Find where the given text appears and provide that cell's center as (x, y) coordinate. 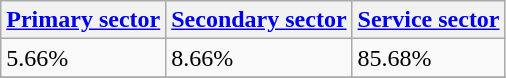
8.66% (259, 58)
5.66% (84, 58)
Service sector (428, 20)
Secondary sector (259, 20)
85.68% (428, 58)
Primary sector (84, 20)
